Determine the [X, Y] coordinate at the center of the cell enclosing the given text.  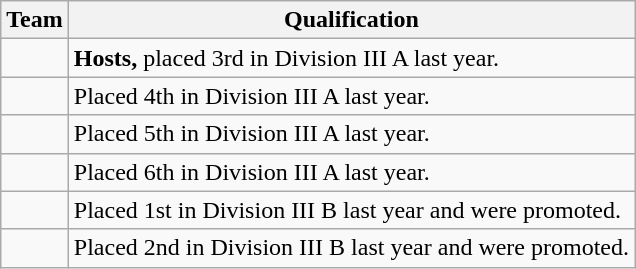
Placed 2nd in Division III B last year and were promoted. [351, 248]
Team [35, 20]
Placed 4th in Division III A last year. [351, 96]
Placed 5th in Division III A last year. [351, 134]
Placed 6th in Division III A last year. [351, 172]
Hosts, placed 3rd in Division III A last year. [351, 58]
Qualification [351, 20]
Placed 1st in Division III B last year and were promoted. [351, 210]
